Find where the given text appears and provide that cell's center as (X, Y) coordinate. 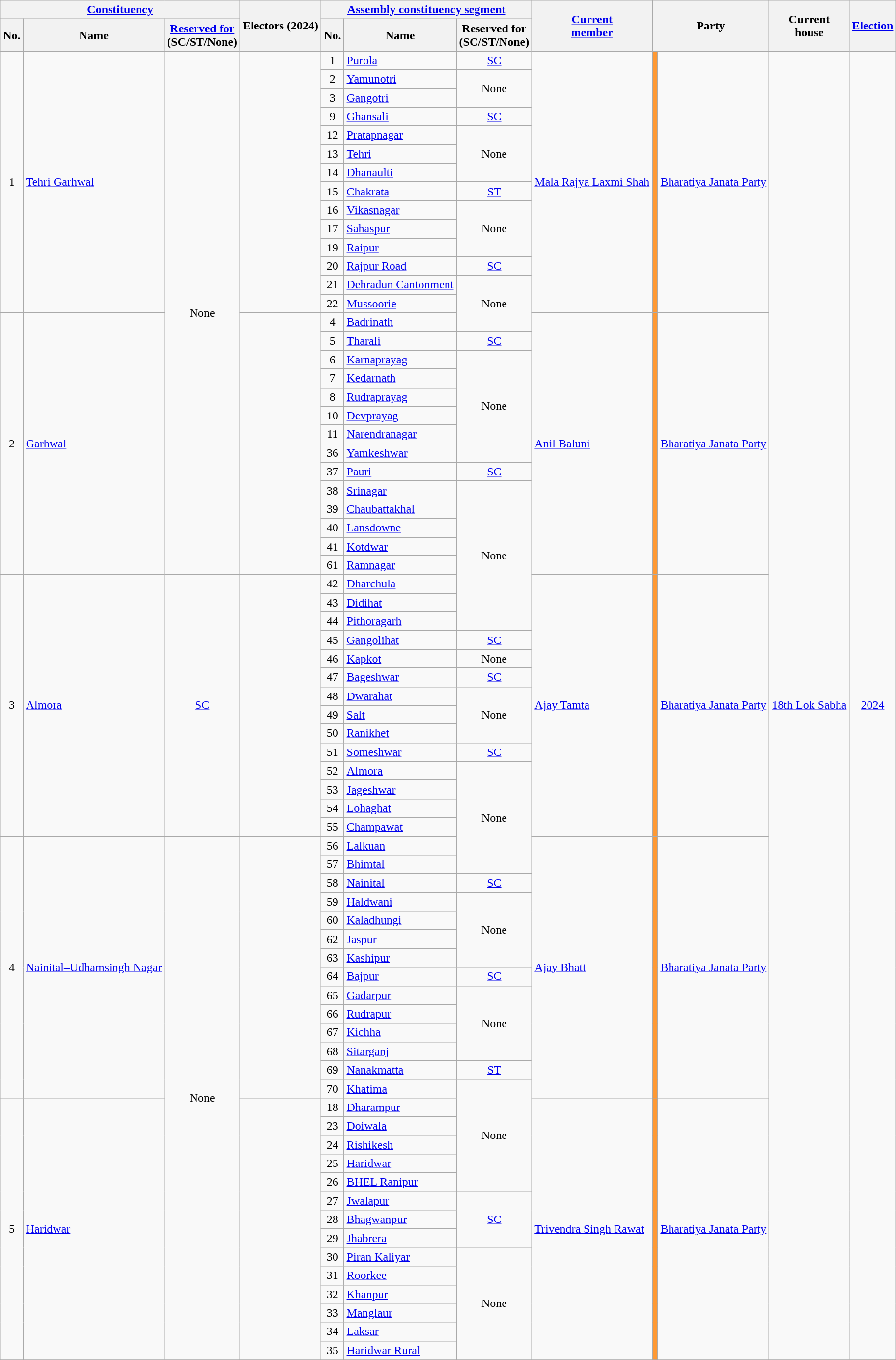
28 (333, 1220)
11 (333, 434)
26 (333, 1182)
Anil Baluni (592, 444)
46 (333, 659)
18th Lok Sabha (810, 705)
Devprayag (400, 416)
51 (333, 752)
53 (333, 789)
Tharali (400, 341)
Manglaur (400, 1313)
9 (333, 116)
Trivendra Singh Rawat (592, 1229)
Badrinath (400, 322)
41 (333, 547)
Kapkot (400, 659)
55 (333, 827)
37 (333, 472)
61 (333, 565)
BHEL Ranipur (400, 1182)
Jaspur (400, 939)
13 (333, 154)
Sahaspur (400, 228)
Gangotri (400, 98)
45 (333, 640)
12 (333, 135)
Assembly constituency segment (426, 10)
Kotdwar (400, 547)
54 (333, 808)
Ranikhet (400, 733)
Dharampur (400, 1107)
49 (333, 715)
Kichha (400, 1032)
43 (333, 603)
29 (333, 1238)
17 (333, 228)
47 (333, 677)
62 (333, 939)
Didihat (400, 603)
38 (333, 490)
Bajpur (400, 976)
Pratapnagar (400, 135)
27 (333, 1201)
63 (333, 958)
66 (333, 1014)
Lalkuan (400, 845)
Lohaghat (400, 808)
20 (333, 266)
Rishikesh (400, 1145)
Ajay Bhatt (592, 967)
Yamunotri (400, 79)
60 (333, 920)
21 (333, 285)
42 (333, 584)
Yamkeshwar (400, 453)
Someshwar (400, 752)
Mussoorie (400, 304)
65 (333, 995)
Gangolihat (400, 640)
Tehri (400, 154)
Dehradun Cantonment (400, 285)
Currentmember (592, 26)
Rajpur Road (400, 266)
32 (333, 1294)
Kaladhungi (400, 920)
Narendranagar (400, 434)
35 (333, 1350)
Khatima (400, 1088)
Vikasnagar (400, 210)
Sitarganj (400, 1051)
31 (333, 1276)
Roorkee (400, 1276)
Ghansali (400, 116)
64 (333, 976)
68 (333, 1051)
Ramnagar (400, 565)
Jhabrera (400, 1238)
Election (872, 26)
Kashipur (400, 958)
23 (333, 1126)
59 (333, 902)
Rudraprayag (400, 397)
Purola (400, 60)
Nainital (400, 883)
Tehri Garhwal (94, 182)
36 (333, 453)
Dharchula (400, 584)
Lansdowne (400, 527)
Gadarpur (400, 995)
Nanakmatta (400, 1070)
7 (333, 378)
Jwalapur (400, 1201)
Haridwar Rural (400, 1350)
Rudrapur (400, 1014)
Raipur (400, 247)
67 (333, 1032)
10 (333, 416)
Electors (2024) (281, 26)
50 (333, 733)
Piran Kaliyar (400, 1257)
40 (333, 527)
Salt (400, 715)
58 (333, 883)
22 (333, 304)
Pauri (400, 472)
Srinagar (400, 490)
14 (333, 172)
Mala Rajya Laxmi Shah (592, 182)
Chakrata (400, 191)
2024 (872, 705)
6 (333, 360)
33 (333, 1313)
44 (333, 621)
16 (333, 210)
Doiwala (400, 1126)
25 (333, 1164)
56 (333, 845)
Dhanaulti (400, 172)
30 (333, 1257)
15 (333, 191)
Dwarahat (400, 696)
8 (333, 397)
18 (333, 1107)
39 (333, 509)
Chaubattakhal (400, 509)
Champawat (400, 827)
57 (333, 864)
Kedarnath (400, 378)
70 (333, 1088)
48 (333, 696)
Khanpur (400, 1294)
Garhwal (94, 444)
19 (333, 247)
Jageshwar (400, 789)
Nainital–Udhamsingh Nagar (94, 967)
Bhimtal (400, 864)
34 (333, 1332)
Currenthouse (810, 26)
Laksar (400, 1332)
69 (333, 1070)
Haldwani (400, 902)
Bageshwar (400, 677)
Party (711, 26)
Karnaprayag (400, 360)
Ajay Tamta (592, 705)
Bhagwanpur (400, 1220)
52 (333, 771)
Constituency (120, 10)
24 (333, 1145)
Pithoragarh (400, 621)
